Determine the (x, y) coordinate at the center of the cell enclosing the given text.  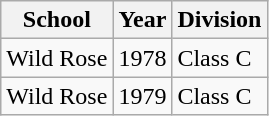
Division (220, 20)
1979 (142, 96)
1978 (142, 58)
Year (142, 20)
School (57, 20)
